Find where the given text appears and provide that cell's center as [X, Y] coordinate. 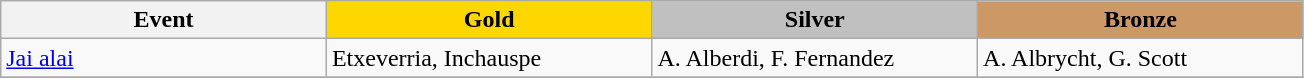
Event [164, 20]
Jai alai [164, 58]
Silver [815, 20]
Bronze [1141, 20]
Etxeverria, Inchauspe [489, 58]
Gold [489, 20]
A. Alberdi, F. Fernandez [815, 58]
A. Albrycht, G. Scott [1141, 58]
